Return [x, y] of the center of cell containing provided text 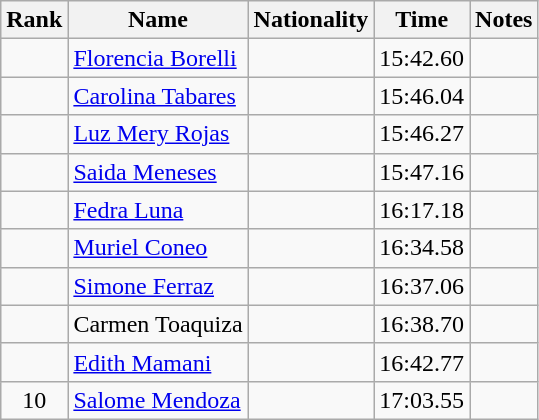
Muriel Coneo [158, 248]
Name [158, 20]
Carolina Tabares [158, 96]
16:37.06 [422, 286]
10 [34, 400]
Saida Meneses [158, 172]
Simone Ferraz [158, 286]
Time [422, 20]
16:17.18 [422, 210]
15:42.60 [422, 58]
16:34.58 [422, 248]
Carmen Toaquiza [158, 324]
16:42.77 [422, 362]
15:47.16 [422, 172]
Notes [504, 20]
16:38.70 [422, 324]
15:46.04 [422, 96]
17:03.55 [422, 400]
Nationality [311, 20]
Luz Mery Rojas [158, 134]
Edith Mamani [158, 362]
Florencia Borelli [158, 58]
Salome Mendoza [158, 400]
Fedra Luna [158, 210]
15:46.27 [422, 134]
Rank [34, 20]
